Extract the (X, Y) coordinate from the center of the cell holding the provided text.  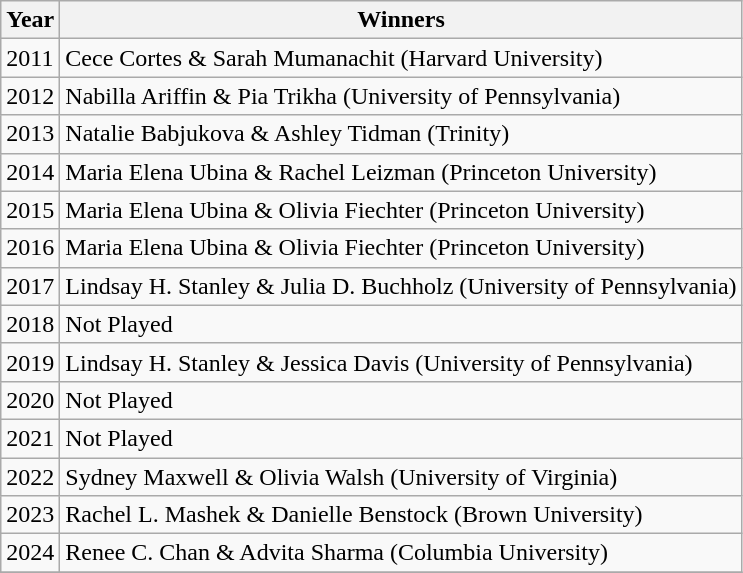
Rachel L. Mashek & Danielle Benstock (Brown University) (401, 515)
Year (30, 20)
Winners (401, 20)
Nabilla Ariffin & Pia Trikha (University of Pennsylvania) (401, 96)
2011 (30, 58)
2017 (30, 286)
2013 (30, 134)
Cece Cortes & Sarah Mumanachit (Harvard University) (401, 58)
2023 (30, 515)
Natalie Babjukova & Ashley Tidman (Trinity) (401, 134)
2021 (30, 438)
2014 (30, 172)
Sydney Maxwell & Olivia Walsh (University of Virginia) (401, 477)
Maria Elena Ubina & Rachel Leizman (Princeton University) (401, 172)
Renee C. Chan & Advita Sharma (Columbia University) (401, 553)
2018 (30, 324)
2015 (30, 210)
2012 (30, 96)
Lindsay H. Stanley & Julia D. Buchholz (University of Pennsylvania) (401, 286)
2022 (30, 477)
2020 (30, 400)
2019 (30, 362)
2024 (30, 553)
Lindsay H. Stanley & Jessica Davis (University of Pennsylvania) (401, 362)
2016 (30, 248)
